Locate the cell with the specified text and output its [X, Y] center coordinate. 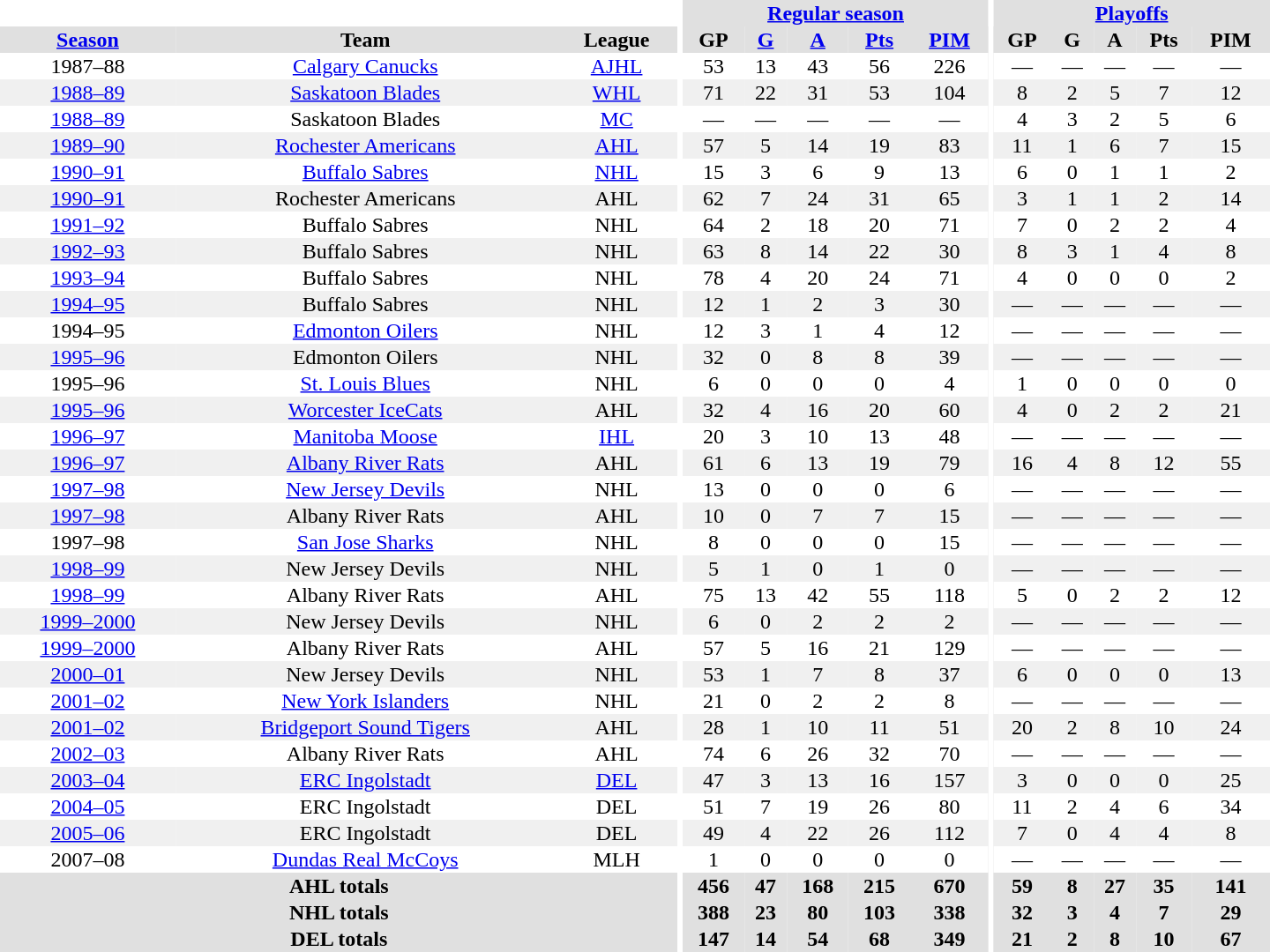
Playoffs [1132, 13]
DEL totals [339, 939]
61 [713, 463]
Calgary Canucks [365, 66]
338 [949, 912]
215 [879, 886]
Bridgeport Sound Tigers [365, 727]
Regular season [836, 13]
New York Islanders [365, 701]
AJHL [617, 66]
2004–05 [88, 807]
Team [365, 40]
18 [818, 225]
35 [1164, 886]
St. Louis Blues [365, 383]
388 [713, 912]
60 [949, 410]
25 [1231, 780]
63 [713, 251]
112 [949, 833]
NHL totals [339, 912]
27 [1115, 886]
670 [949, 886]
29 [1231, 912]
168 [818, 886]
9 [879, 172]
39 [949, 357]
70 [949, 754]
54 [818, 939]
79 [949, 463]
1993–94 [88, 278]
68 [879, 939]
65 [949, 198]
83 [949, 145]
74 [713, 754]
62 [713, 198]
1987–88 [88, 66]
59 [1021, 886]
42 [818, 595]
2005–06 [88, 833]
64 [713, 225]
MC [617, 119]
43 [818, 66]
1989–90 [88, 145]
75 [713, 595]
1992–93 [88, 251]
104 [949, 93]
226 [949, 66]
Worcester IceCats [365, 410]
2002–03 [88, 754]
67 [1231, 939]
118 [949, 595]
Season [88, 40]
2003–04 [88, 780]
23 [766, 912]
2000–01 [88, 674]
League [617, 40]
MLH [617, 859]
28 [713, 727]
AHL totals [339, 886]
157 [949, 780]
48 [949, 436]
San Jose Sharks [365, 542]
78 [713, 278]
49 [713, 833]
56 [879, 66]
1991–92 [88, 225]
2007–08 [88, 859]
349 [949, 939]
103 [879, 912]
Manitoba Moose [365, 436]
456 [713, 886]
IHL [617, 436]
34 [1231, 807]
141 [1231, 886]
129 [949, 648]
37 [949, 674]
147 [713, 939]
Dundas Real McCoys [365, 859]
WHL [617, 93]
